Return the [X, Y] coordinate for the center point of the cell that contains the specified text.  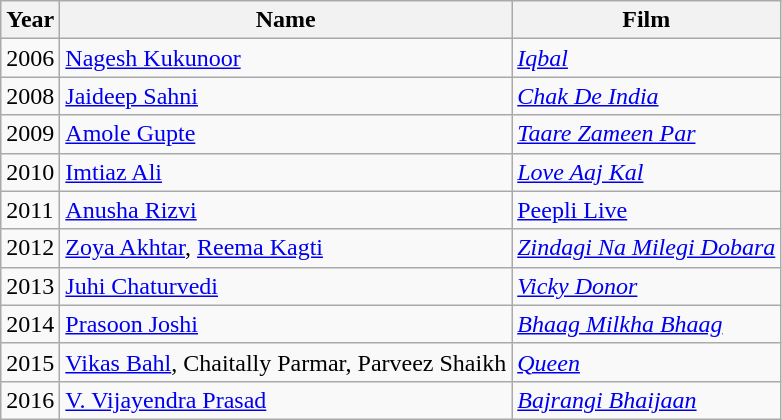
Amole Gupte [286, 134]
Zindagi Na Milegi Dobara [646, 248]
Chak De India [646, 96]
Queen [646, 362]
Nagesh Kukunoor [286, 58]
Name [286, 20]
2014 [30, 324]
Taare Zameen Par [646, 134]
2008 [30, 96]
Vikas Bahl, Chaitally Parmar, Parveez Shaikh [286, 362]
Year [30, 20]
Bajrangi Bhaijaan [646, 400]
Prasoon Joshi [286, 324]
Anusha Rizvi [286, 210]
Love Aaj Kal [646, 172]
2016 [30, 400]
2013 [30, 286]
2015 [30, 362]
Imtiaz Ali [286, 172]
Peepli Live [646, 210]
2009 [30, 134]
Bhaag Milkha Bhaag [646, 324]
Jaideep Sahni [286, 96]
Zoya Akhtar, Reema Kagti [286, 248]
2010 [30, 172]
Juhi Chaturvedi [286, 286]
2006 [30, 58]
V. Vijayendra Prasad [286, 400]
2012 [30, 248]
Film [646, 20]
Vicky Donor [646, 286]
Iqbal [646, 58]
2011 [30, 210]
